Find where the given text appears and provide that cell's center as [x, y] coordinate. 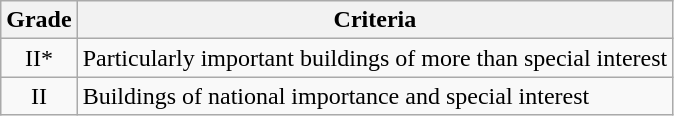
Buildings of national importance and special interest [375, 96]
Grade [39, 20]
Particularly important buildings of more than special interest [375, 58]
Criteria [375, 20]
II [39, 96]
II* [39, 58]
